Identify which cell holds the provided text, then report its (X, Y) central coordinate. 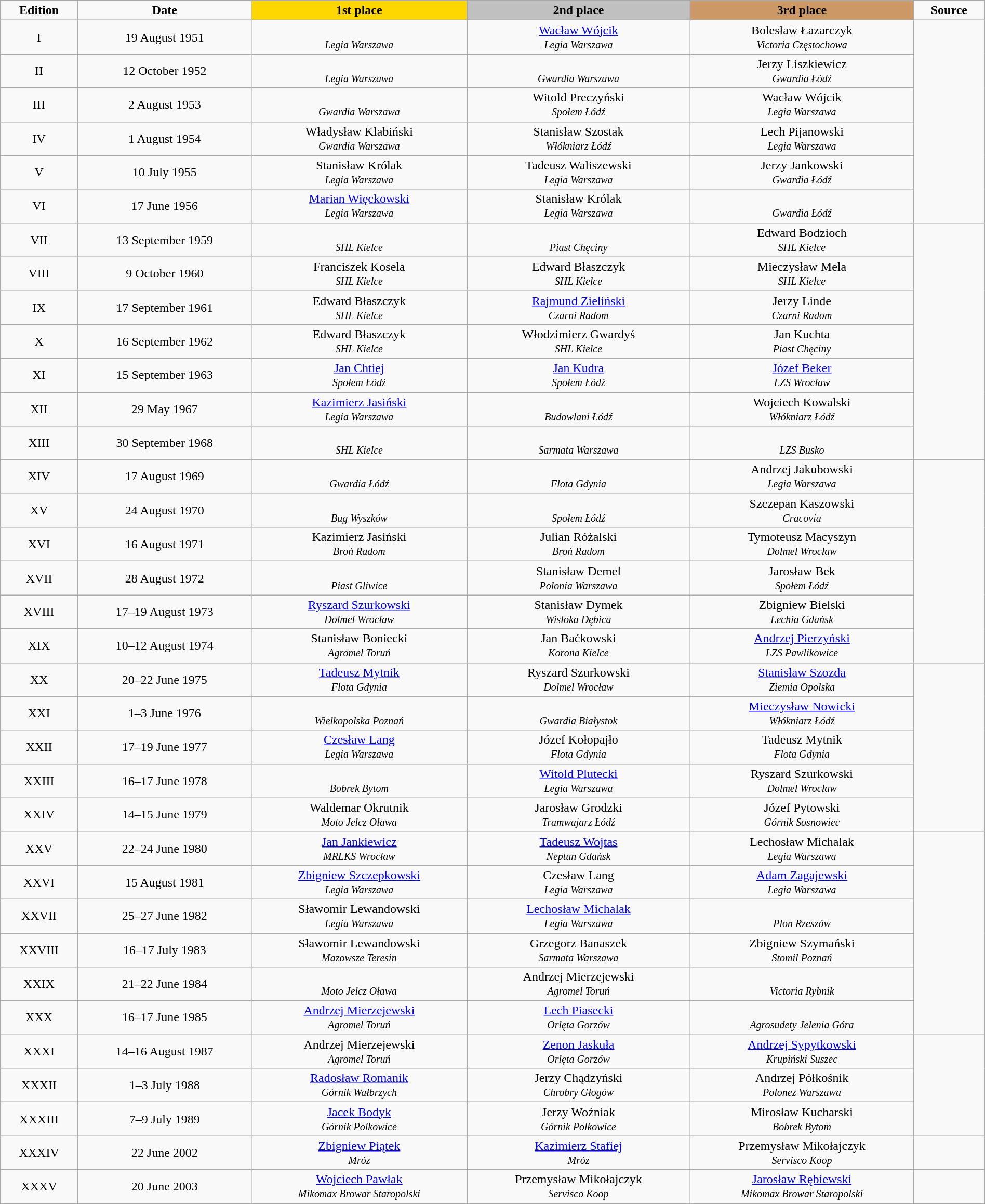
17–19 August 1973 (164, 612)
Tadeusz WaliszewskiLegia Warszawa (578, 173)
XXIX (39, 984)
15 August 1981 (164, 882)
Jarosław BekSpołem Łódź (802, 578)
Zbigniew PiątekMróz (359, 1153)
Jan ChtiejSpołem Łódź (359, 375)
17 June 1956 (164, 206)
Gwardia Białystok (578, 713)
XX (39, 680)
XII (39, 408)
Wielkopolska Poznań (359, 713)
Lech PijanowskiLegia Warszawa (802, 138)
Jarosław RębiewskiMikomax Browar Staropolski (802, 1187)
28 August 1972 (164, 578)
XI (39, 375)
Flota Gdynia (578, 477)
Zbigniew SzymańskiStomil Poznań (802, 950)
Stanisław SzostakWłókniarz Łódź (578, 138)
24 August 1970 (164, 510)
Victoria Rybnik (802, 984)
19 August 1951 (164, 37)
Julian RóżalskiBroń Radom (578, 545)
Rajmund ZielińskiCzarni Radom (578, 308)
Agrosudety Jelenia Góra (802, 1017)
XXVIII (39, 950)
XXXII (39, 1085)
3rd place (802, 10)
Społem Łódź (578, 510)
Waldemar OkrutnikMoto Jelcz Oława (359, 815)
XV (39, 510)
Mieczysław MelaSHL Kielce (802, 273)
Jerzy ChądzyńskiChrobry Głogów (578, 1085)
Jan KuchtaPiast Chęciny (802, 341)
Jan BaćkowskiKorona Kielce (578, 645)
Andrzej JakubowskiLegia Warszawa (802, 477)
Józef PytowskiGórnik Sosnowiec (802, 815)
Piast Gliwice (359, 578)
III (39, 105)
15 September 1963 (164, 375)
LZS Busko (802, 443)
XXVII (39, 916)
XVII (39, 578)
Władysław KlabińskiGwardia Warszawa (359, 138)
21–22 June 1984 (164, 984)
Tymoteusz MacyszynDolmel Wrocław (802, 545)
Sławomir LewandowskiLegia Warszawa (359, 916)
Stanisław BonieckiAgromel Toruń (359, 645)
Mieczysław NowickiWłókniarz Łódź (802, 713)
VI (39, 206)
Andrzej SypytkowskiKrupiński Suszec (802, 1052)
Adam ZagajewskiLegia Warszawa (802, 882)
Witold PluteckiLegia Warszawa (578, 780)
17–19 June 1977 (164, 747)
II (39, 71)
2 August 1953 (164, 105)
1–3 July 1988 (164, 1085)
Edition (39, 10)
Andrzej PierzyńskiLZS Pawlikowice (802, 645)
16 September 1962 (164, 341)
Plon Rzeszów (802, 916)
Source (950, 10)
Sławomir LewandowskiMazowsze Teresin (359, 950)
13 September 1959 (164, 240)
Stanisław DemelPolonia Warszawa (578, 578)
20 June 2003 (164, 1187)
14–16 August 1987 (164, 1052)
16–17 July 1983 (164, 950)
XXXIII (39, 1119)
Budowlani Łódź (578, 408)
Radosław RomanikGórnik Wałbrzych (359, 1085)
Franciszek KoselaSHL Kielce (359, 273)
17 August 1969 (164, 477)
22 June 2002 (164, 1153)
V (39, 173)
Stanisław SzozdaZiemia Opolska (802, 680)
Bug Wyszków (359, 510)
X (39, 341)
14–15 June 1979 (164, 815)
Lech PiaseckiOrlęta Gorzów (578, 1017)
XIV (39, 477)
30 September 1968 (164, 443)
12 October 1952 (164, 71)
Zbigniew BielskiLechia Gdańsk (802, 612)
Jerzy JankowskiGwardia Łódź (802, 173)
Kazimierz JasińskiLegia Warszawa (359, 408)
Jerzy LiszkiewiczGwardia Łódź (802, 71)
XXIV (39, 815)
Józef KołopajłoFlota Gdynia (578, 747)
Tadeusz WojtasNeptun Gdańsk (578, 848)
Szczepan KaszowskiCracovia (802, 510)
XVIII (39, 612)
Grzegorz BanaszekSarmata Warszawa (578, 950)
XXX (39, 1017)
XXII (39, 747)
Witold PreczyńskiSpołem Łódź (578, 105)
Bobrek Bytom (359, 780)
29 May 1967 (164, 408)
1st place (359, 10)
10–12 August 1974 (164, 645)
Andrzej PółkośnikPolonez Warszawa (802, 1085)
9 October 1960 (164, 273)
20–22 June 1975 (164, 680)
XXIII (39, 780)
XXXIV (39, 1153)
Piast Chęciny (578, 240)
2nd place (578, 10)
16–17 June 1985 (164, 1017)
Kazimierz JasińskiBroń Radom (359, 545)
Moto Jelcz Oława (359, 984)
Kazimierz StafiejMróz (578, 1153)
Bolesław ŁazarczykVictoria Częstochowa (802, 37)
Wojciech PawłakMikomax Browar Staropolski (359, 1187)
XXV (39, 848)
IX (39, 308)
17 September 1961 (164, 308)
Wojciech KowalskiWłókniarz Łódź (802, 408)
10 July 1955 (164, 173)
22–24 June 1980 (164, 848)
16 August 1971 (164, 545)
Jarosław GrodzkiTramwajarz Łódź (578, 815)
I (39, 37)
Jan JankiewiczMRLKS Wrocław (359, 848)
XIII (39, 443)
XXI (39, 713)
Zenon JaskułaOrlęta Gorzów (578, 1052)
1 August 1954 (164, 138)
7–9 July 1989 (164, 1119)
1–3 June 1976 (164, 713)
Jerzy LindeCzarni Radom (802, 308)
Mirosław KucharskiBobrek Bytom (802, 1119)
Edward BodziochSHL Kielce (802, 240)
Stanisław DymekWisłoka Dębica (578, 612)
XXXI (39, 1052)
Jacek BodykGórnik Polkowice (359, 1119)
Date (164, 10)
XVI (39, 545)
VII (39, 240)
Józef BekerLZS Wrocław (802, 375)
Sarmata Warszawa (578, 443)
16–17 June 1978 (164, 780)
XXXV (39, 1187)
Marian WięckowskiLegia Warszawa (359, 206)
XIX (39, 645)
VIII (39, 273)
XXVI (39, 882)
IV (39, 138)
Jerzy WoźniakGórnik Polkowice (578, 1119)
Włodzimierz GwardyśSHL Kielce (578, 341)
Jan KudraSpołem Łódź (578, 375)
25–27 June 1982 (164, 916)
Zbigniew SzczepkowskiLegia Warszawa (359, 882)
